Pinpoint the cell where the given text exists, returning its [x, y] midpoint coordinate. 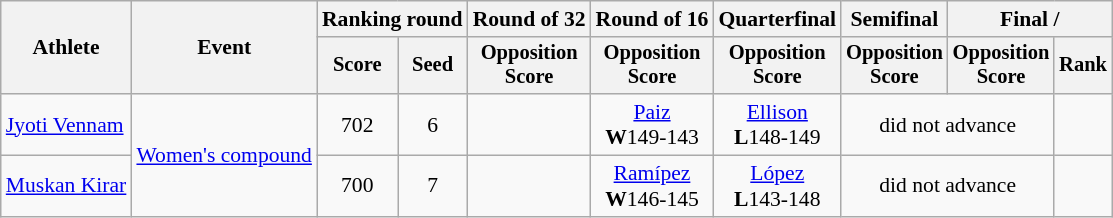
Jyoti Vennam [66, 124]
EllisonL148-149 [777, 124]
7 [433, 186]
Muskan Kirar [66, 186]
Women's compound [224, 155]
RamípezW146-145 [652, 186]
Score [358, 66]
Quarterfinal [777, 19]
Final / [1030, 19]
702 [358, 124]
Ranking round [392, 19]
Event [224, 48]
Round of 32 [530, 19]
Athlete [66, 48]
LópezL143-148 [777, 186]
6 [433, 124]
PaizW149-143 [652, 124]
Semifinal [894, 19]
700 [358, 186]
Seed [433, 66]
Round of 16 [652, 19]
Rank [1083, 66]
